Detect which cell encompasses the target text, then output its (X, Y) center coordinate. 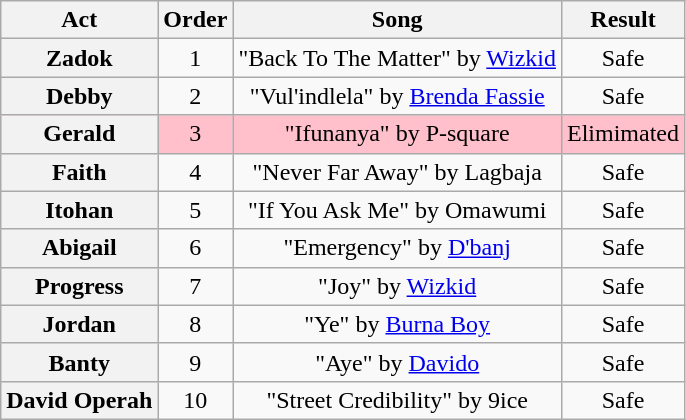
Song (398, 20)
3 (196, 134)
7 (196, 286)
Zadok (80, 58)
Elimimated (622, 134)
Act (80, 20)
David Operah (80, 400)
5 (196, 210)
Gerald (80, 134)
9 (196, 362)
Itohan (80, 210)
Progress (80, 286)
8 (196, 324)
"If You Ask Me" by Omawumi (398, 210)
Debby (80, 96)
"Vul'indlela" by Brenda Fassie (398, 96)
Jordan (80, 324)
"Ye" by Burna Boy (398, 324)
1 (196, 58)
"Back To The Matter" by Wizkid (398, 58)
"Aye" by Davido (398, 362)
Order (196, 20)
4 (196, 172)
"Ifunanya" by P-square (398, 134)
"Never Far Away" by Lagbaja (398, 172)
"Joy" by Wizkid (398, 286)
Abigail (80, 248)
2 (196, 96)
6 (196, 248)
"Street Credibility" by 9ice (398, 400)
"Emergency" by D'banj (398, 248)
10 (196, 400)
Faith (80, 172)
Banty (80, 362)
Result (622, 20)
